Provide the [X, Y] coordinate of the cell's center where the given text is located.  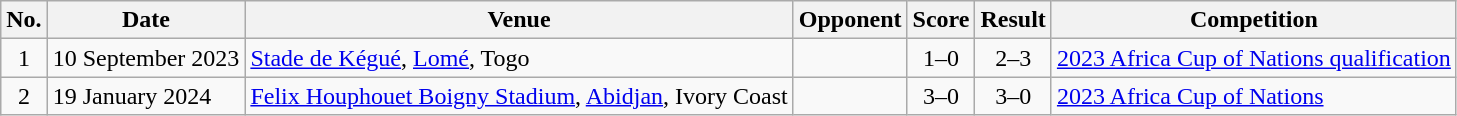
19 January 2024 [146, 96]
2–3 [1013, 58]
2023 Africa Cup of Nations [1254, 96]
1–0 [941, 58]
Stade de Kégué, Lomé, Togo [519, 58]
Competition [1254, 20]
Result [1013, 20]
Score [941, 20]
2 [24, 96]
Date [146, 20]
10 September 2023 [146, 58]
No. [24, 20]
Opponent [850, 20]
2023 Africa Cup of Nations qualification [1254, 58]
Venue [519, 20]
Felix Houphouet Boigny Stadium, Abidjan, Ivory Coast [519, 96]
1 [24, 58]
